Find where the given text appears and provide that cell's center as (x, y) coordinate. 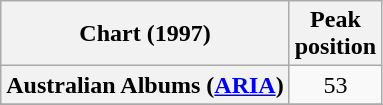
53 (335, 85)
Australian Albums (ARIA) (145, 85)
Peakposition (335, 34)
Chart (1997) (145, 34)
